Pinpoint the cell where the given text exists, returning its [x, y] midpoint coordinate. 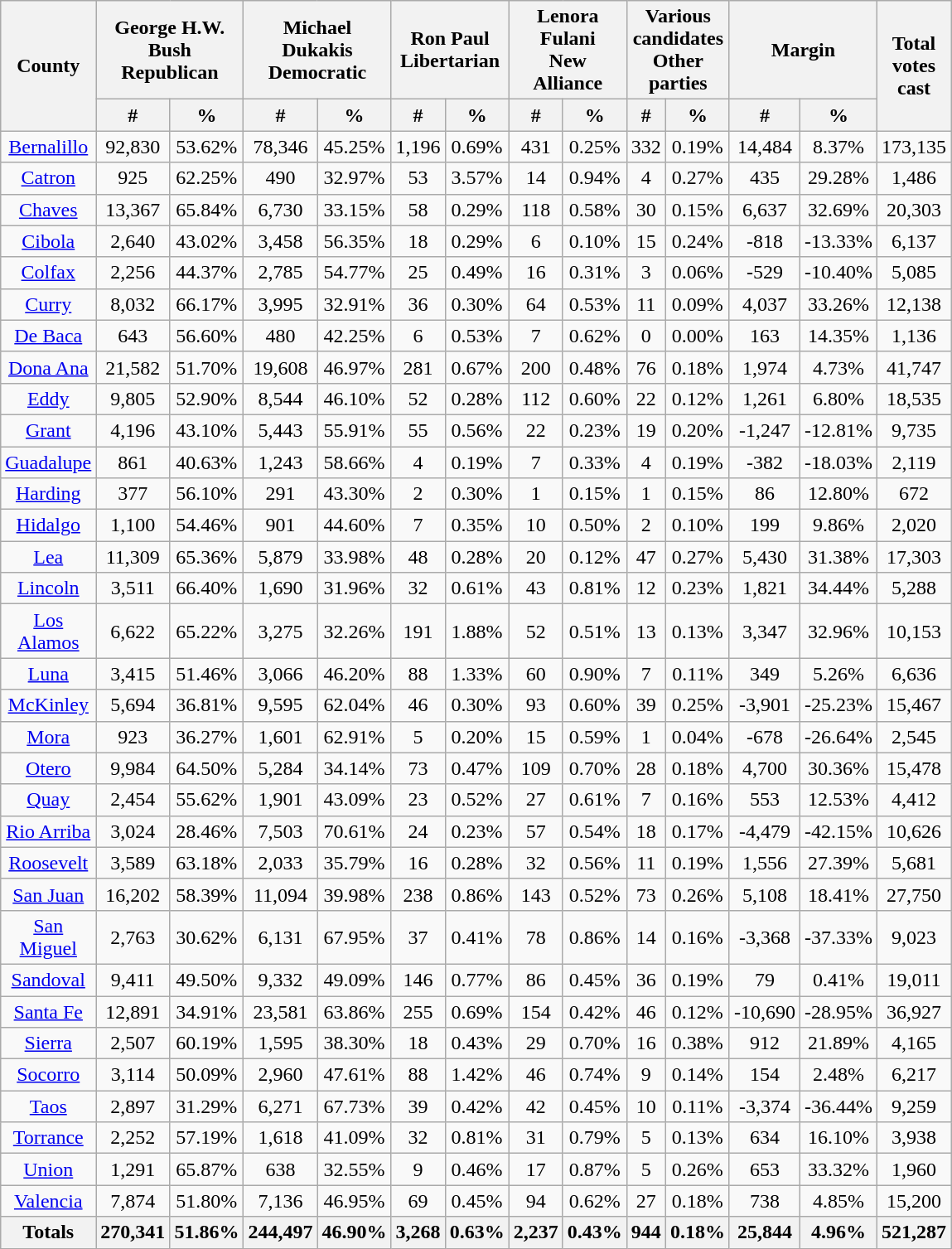
1,136 [915, 336]
8,544 [280, 399]
1.42% [477, 1075]
10,626 [915, 831]
7,136 [280, 1201]
9,023 [915, 937]
377 [133, 494]
4,700 [764, 768]
0.06% [698, 273]
Sierra [48, 1043]
4,412 [915, 800]
44.37% [207, 273]
638 [280, 1169]
58 [418, 210]
31.29% [207, 1106]
San Juan [48, 894]
Torrance [48, 1138]
1,974 [764, 367]
0.33% [595, 462]
912 [764, 1043]
9,735 [915, 430]
163 [764, 336]
5,694 [133, 705]
12,138 [915, 304]
55 [418, 430]
244,497 [280, 1232]
Various candidatesOther parties [678, 50]
9,984 [133, 768]
49.50% [207, 980]
923 [133, 737]
-382 [764, 462]
San Miguel [48, 937]
5,108 [764, 894]
Cibola [48, 241]
2,252 [133, 1138]
Colfax [48, 273]
1,690 [280, 588]
-10,690 [764, 1012]
24 [418, 831]
16,202 [133, 894]
33.98% [355, 557]
Rio Arriba [48, 831]
6,636 [915, 674]
Lea [48, 557]
33.26% [838, 304]
19,011 [915, 980]
31.38% [838, 557]
Taos [48, 1106]
1,196 [418, 147]
27.39% [838, 863]
Santa Fe [48, 1012]
20 [535, 557]
47 [646, 557]
3,024 [133, 831]
54.46% [207, 525]
7,874 [133, 1201]
32.69% [838, 210]
7,503 [280, 831]
3.57% [477, 178]
3,347 [764, 632]
46.20% [355, 674]
109 [535, 768]
490 [280, 178]
4.96% [838, 1232]
3,995 [280, 304]
0.58% [595, 210]
21,582 [133, 367]
5,288 [915, 588]
0.46% [477, 1169]
Lenora FulaniNew Alliance [568, 50]
3,458 [280, 241]
54.77% [355, 273]
2,256 [133, 273]
41.09% [355, 1138]
0.04% [698, 737]
Chaves [48, 210]
78 [535, 937]
-3,368 [764, 937]
Dona Ana [48, 367]
13 [646, 632]
5,430 [764, 557]
2,640 [133, 241]
78,346 [280, 147]
9.86% [838, 525]
-26.64% [838, 737]
0.54% [595, 831]
60.19% [207, 1043]
63.18% [207, 863]
-28.95% [838, 1012]
738 [764, 1201]
46.90% [355, 1232]
46.97% [355, 367]
-25.23% [838, 705]
-18.03% [838, 462]
0.74% [595, 1075]
25,844 [764, 1232]
55.62% [207, 800]
65.87% [207, 1169]
-42.15% [838, 831]
34.44% [838, 588]
32.91% [355, 304]
Catron [48, 178]
2,763 [133, 937]
2,454 [133, 800]
15,200 [915, 1201]
199 [764, 525]
1,595 [280, 1043]
51.86% [207, 1232]
1,100 [133, 525]
0.35% [477, 525]
92,830 [133, 147]
Socorro [48, 1075]
64 [535, 304]
Quay [48, 800]
Grant [48, 430]
0.67% [477, 367]
43.02% [207, 241]
653 [764, 1169]
Michael DukakisDemocratic [317, 50]
Sandoval [48, 980]
69 [418, 1201]
2,897 [133, 1106]
1,901 [280, 800]
6,637 [764, 210]
45.25% [355, 147]
6,131 [280, 937]
41,747 [915, 367]
112 [535, 399]
53.62% [207, 147]
634 [764, 1138]
3 [646, 273]
-36.44% [838, 1106]
672 [915, 494]
28.46% [207, 831]
31.96% [355, 588]
57.19% [207, 1138]
48 [418, 557]
34.91% [207, 1012]
2,033 [280, 863]
1,618 [280, 1138]
Valencia [48, 1201]
21.89% [838, 1043]
39.98% [355, 894]
65.22% [207, 632]
McKinley [48, 705]
Margin [803, 50]
62.25% [207, 178]
17 [535, 1169]
Curry [48, 304]
Hidalgo [48, 525]
1,821 [764, 588]
13,367 [133, 210]
56.60% [207, 336]
30 [646, 210]
20,303 [915, 210]
George H.W. BushRepublican [170, 50]
901 [280, 525]
36.27% [207, 737]
5,879 [280, 557]
Luna [48, 674]
2,545 [915, 737]
30.36% [838, 768]
63.86% [355, 1012]
51.70% [207, 367]
6.80% [838, 399]
3,938 [915, 1138]
3,275 [280, 632]
27,750 [915, 894]
521,287 [915, 1232]
9,595 [280, 705]
60 [535, 674]
12 [646, 588]
Totals [48, 1232]
58.39% [207, 894]
38.30% [355, 1043]
861 [133, 462]
-1,247 [764, 430]
15,478 [915, 768]
56.35% [355, 241]
36,927 [915, 1012]
2,507 [133, 1043]
94 [535, 1201]
0.24% [698, 241]
431 [535, 147]
Mora [48, 737]
-4,479 [764, 831]
-13.33% [838, 241]
43.30% [355, 494]
47.61% [355, 1075]
0.90% [595, 674]
0.00% [698, 336]
33.15% [355, 210]
15,467 [915, 705]
42 [535, 1106]
0.77% [477, 980]
4.85% [838, 1201]
925 [133, 178]
480 [280, 336]
70.61% [355, 831]
Bernalillo [48, 147]
5,443 [280, 430]
11,094 [280, 894]
40.63% [207, 462]
5.26% [838, 674]
4,196 [133, 430]
37 [418, 937]
6,137 [915, 241]
6,622 [133, 632]
2,020 [915, 525]
79 [764, 980]
643 [133, 336]
3,066 [280, 674]
67.73% [355, 1106]
0.49% [477, 273]
0.17% [698, 831]
30.62% [207, 937]
1.33% [477, 674]
Los Alamos [48, 632]
14.35% [838, 336]
1,261 [764, 399]
270,341 [133, 1232]
46.10% [355, 399]
43 [535, 588]
6,271 [280, 1106]
332 [646, 147]
49.09% [355, 980]
291 [280, 494]
58.66% [355, 462]
1,291 [133, 1169]
56.10% [207, 494]
0.51% [595, 632]
Union [48, 1169]
23,581 [280, 1012]
2,785 [280, 273]
50.09% [207, 1075]
200 [535, 367]
0.79% [595, 1138]
5,681 [915, 863]
12.53% [838, 800]
191 [418, 632]
238 [418, 894]
18,535 [915, 399]
19,608 [280, 367]
3,511 [133, 588]
4,165 [915, 1043]
66.40% [207, 588]
-3,374 [764, 1106]
67.95% [355, 937]
32.26% [355, 632]
32.97% [355, 178]
4,037 [764, 304]
3,415 [133, 674]
1,601 [280, 737]
32.96% [838, 632]
36.81% [207, 705]
143 [535, 894]
43.10% [207, 430]
33.32% [838, 1169]
Guadalupe [48, 462]
51.46% [207, 674]
35.79% [355, 863]
8.37% [838, 147]
3,589 [133, 863]
2,119 [915, 462]
0.48% [595, 367]
93 [535, 705]
0.14% [698, 1075]
76 [646, 367]
18.41% [838, 894]
-818 [764, 241]
4.73% [838, 367]
Total votes cast [915, 66]
65.36% [207, 557]
6,730 [280, 210]
9,332 [280, 980]
0.94% [595, 178]
42.25% [355, 336]
32.55% [355, 1169]
De Baca [48, 336]
31 [535, 1138]
146 [418, 980]
0.38% [698, 1043]
553 [764, 800]
29.28% [838, 178]
Roosevelt [48, 863]
8,032 [133, 304]
944 [646, 1232]
66.17% [207, 304]
44.60% [355, 525]
Otero [48, 768]
Ron PaulLibertarian [450, 50]
16.10% [838, 1138]
2.48% [838, 1075]
51.80% [207, 1201]
0.59% [595, 737]
28 [646, 768]
62.04% [355, 705]
1.88% [477, 632]
9,805 [133, 399]
65.84% [207, 210]
3,114 [133, 1075]
2,960 [280, 1075]
349 [764, 674]
5,284 [280, 768]
-529 [764, 273]
12,891 [133, 1012]
17,303 [915, 557]
118 [535, 210]
Lincoln [48, 588]
64.50% [207, 768]
6,217 [915, 1075]
0 [646, 336]
255 [418, 1012]
1,486 [915, 178]
County [48, 66]
0.87% [595, 1169]
-37.33% [838, 937]
Harding [48, 494]
281 [418, 367]
57 [535, 831]
0.50% [595, 525]
55.91% [355, 430]
-3,901 [764, 705]
52.90% [207, 399]
53 [418, 178]
2,237 [535, 1232]
5,085 [915, 273]
62.91% [355, 737]
435 [764, 178]
0.09% [698, 304]
0.31% [595, 273]
1,556 [764, 863]
0.47% [477, 768]
Eddy [48, 399]
-678 [764, 737]
19 [646, 430]
0.63% [477, 1232]
173,135 [915, 147]
1,243 [280, 462]
29 [535, 1043]
34.14% [355, 768]
43.09% [355, 800]
-12.81% [838, 430]
25 [418, 273]
10,153 [915, 632]
14,484 [764, 147]
11,309 [133, 557]
9,259 [915, 1106]
23 [418, 800]
3,268 [418, 1232]
12.80% [838, 494]
46.95% [355, 1201]
9,411 [133, 980]
1,960 [915, 1169]
-10.40% [838, 273]
